Output the (x, y) coordinate of the center of the cell containing the given text.  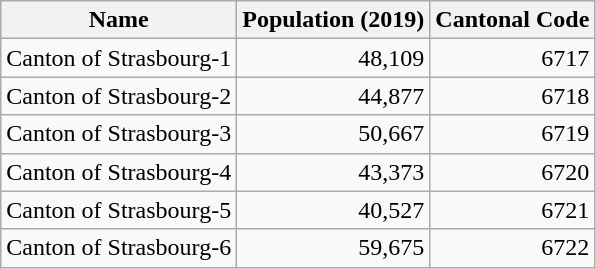
Canton of Strasbourg-3 (119, 134)
59,675 (334, 248)
Canton of Strasbourg-2 (119, 96)
40,527 (334, 210)
50,667 (334, 134)
6717 (512, 58)
6719 (512, 134)
43,373 (334, 172)
Name (119, 20)
48,109 (334, 58)
Canton of Strasbourg-4 (119, 172)
6721 (512, 210)
Canton of Strasbourg-5 (119, 210)
Cantonal Code (512, 20)
6720 (512, 172)
Canton of Strasbourg-1 (119, 58)
44,877 (334, 96)
6722 (512, 248)
Population (2019) (334, 20)
6718 (512, 96)
Canton of Strasbourg-6 (119, 248)
